Identify which cell holds the provided text, then report its [X, Y] central coordinate. 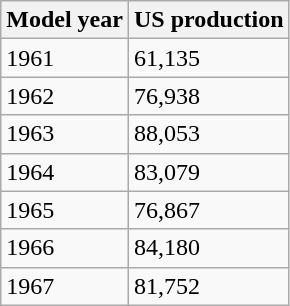
1961 [65, 58]
81,752 [208, 286]
61,135 [208, 58]
1965 [65, 210]
83,079 [208, 172]
1967 [65, 286]
1962 [65, 96]
1964 [65, 172]
88,053 [208, 134]
84,180 [208, 248]
1966 [65, 248]
1963 [65, 134]
US production [208, 20]
76,938 [208, 96]
Model year [65, 20]
76,867 [208, 210]
